Return (x, y) of the center of cell containing provided text 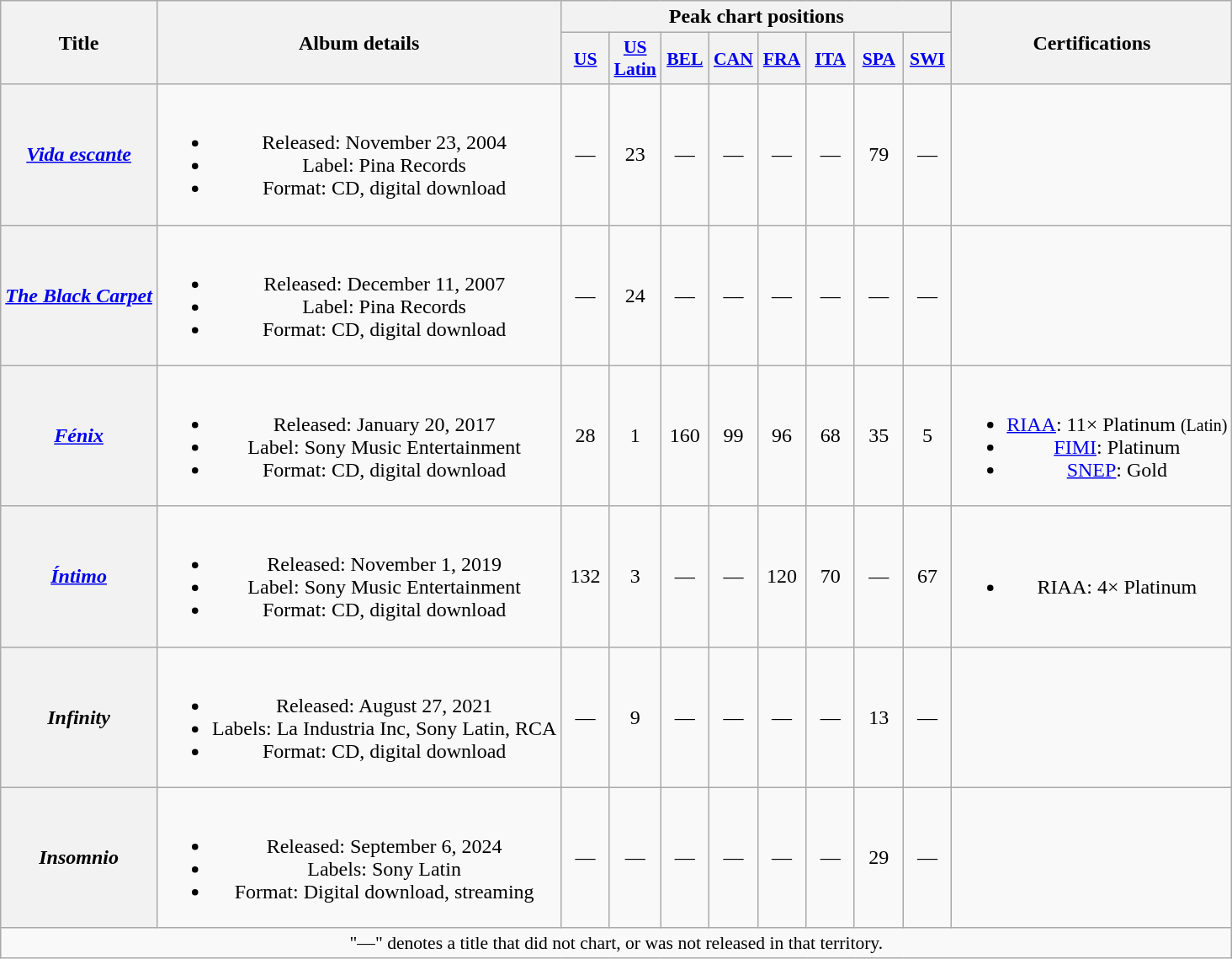
SPA (879, 59)
Certifications (1092, 42)
The Black Carpet (79, 295)
Peak chart positions (757, 17)
5 (927, 436)
70 (831, 576)
3 (635, 576)
Insomnio (79, 857)
Released: August 27, 2021Labels: La Industria Inc, Sony Latin, RCAFormat: CD, digital download (358, 717)
BEL (685, 59)
Released: November 23, 2004Label: Pina RecordsFormat: CD, digital download (358, 155)
68 (831, 436)
"—" denotes a title that did not chart, or was not released in that territory. (616, 943)
67 (927, 576)
28 (586, 436)
Album details (358, 42)
13 (879, 717)
Infinity (79, 717)
ITA (831, 59)
FRA (782, 59)
CAN (734, 59)
120 (782, 576)
23 (635, 155)
1 (635, 436)
35 (879, 436)
Vida escante (79, 155)
RIAA: 4× Platinum (1092, 576)
Íntimo (79, 576)
160 (685, 436)
Released: November 1, 2019Label: Sony Music EntertainmentFormat: CD, digital download (358, 576)
RIAA: 11× Platinum (Latin)FIMI: PlatinumSNEP: Gold (1092, 436)
99 (734, 436)
Title (79, 42)
79 (879, 155)
132 (586, 576)
29 (879, 857)
Released: September 6, 2024Labels: Sony LatinFormat: Digital download, streaming (358, 857)
Released: January 20, 2017Label: Sony Music EntertainmentFormat: CD, digital download (358, 436)
USLatin (635, 59)
9 (635, 717)
96 (782, 436)
US (586, 59)
Released: December 11, 2007Label: Pina RecordsFormat: CD, digital download (358, 295)
24 (635, 295)
Fénix (79, 436)
SWI (927, 59)
